Provide the [x, y] coordinate of the cell's center where the given text is located.  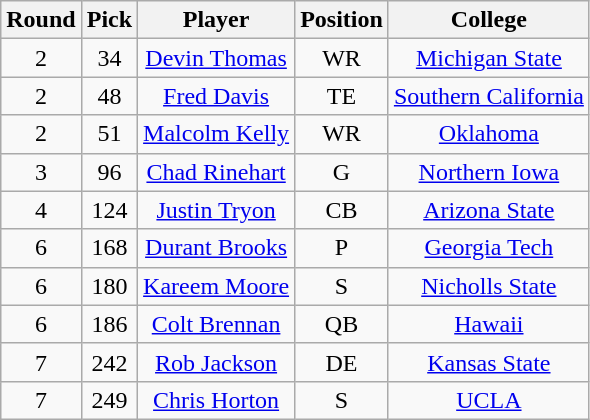
242 [109, 362]
TE [342, 96]
Fred Davis [216, 96]
3 [41, 172]
Chad Rinehart [216, 172]
Hawaii [488, 324]
Georgia Tech [488, 248]
Colt Brennan [216, 324]
Kareem Moore [216, 286]
Player [216, 20]
Kansas State [488, 362]
186 [109, 324]
Pick [109, 20]
168 [109, 248]
Durant Brooks [216, 248]
CB [342, 210]
G [342, 172]
Malcolm Kelly [216, 134]
Northern Iowa [488, 172]
P [342, 248]
249 [109, 400]
UCLA [488, 400]
Nicholls State [488, 286]
180 [109, 286]
Justin Tryon [216, 210]
4 [41, 210]
124 [109, 210]
96 [109, 172]
Southern California [488, 96]
Oklahoma [488, 134]
Chris Horton [216, 400]
College [488, 20]
Arizona State [488, 210]
Michigan State [488, 58]
48 [109, 96]
Round [41, 20]
DE [342, 362]
51 [109, 134]
Rob Jackson [216, 362]
34 [109, 58]
Position [342, 20]
QB [342, 324]
Devin Thomas [216, 58]
